Identify which cell holds the provided text, then report its (X, Y) central coordinate. 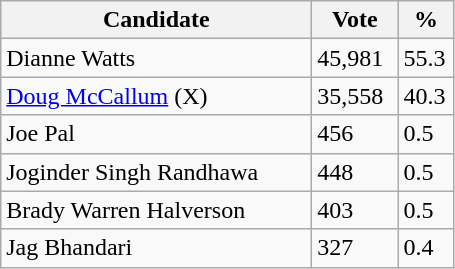
448 (355, 172)
327 (355, 248)
35,558 (355, 96)
Joe Pal (156, 134)
Joginder Singh Randhawa (156, 172)
403 (355, 210)
% (426, 20)
Vote (355, 20)
45,981 (355, 58)
40.3 (426, 96)
Doug McCallum (X) (156, 96)
0.4 (426, 248)
Brady Warren Halverson (156, 210)
Jag Bhandari (156, 248)
55.3 (426, 58)
456 (355, 134)
Dianne Watts (156, 58)
Candidate (156, 20)
